Search for the cell housing the specified text and yield its (X, Y) center coordinate. 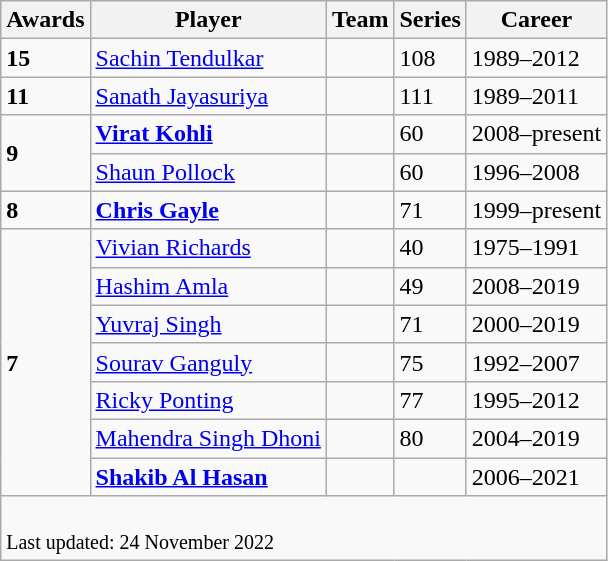
Chris Gayle (208, 210)
75 (430, 362)
Shakib Al Hasan (208, 477)
Career (536, 20)
40 (430, 248)
1989–2012 (536, 58)
Virat Kohli (208, 134)
2008–2019 (536, 286)
111 (430, 96)
Awards (46, 20)
8 (46, 210)
80 (430, 438)
1996–2008 (536, 172)
2004–2019 (536, 438)
2008–present (536, 134)
Ricky Ponting (208, 400)
Yuvraj Singh (208, 324)
11 (46, 96)
Hashim Amla (208, 286)
Vivian Richards (208, 248)
77 (430, 400)
Series (430, 20)
Player (208, 20)
Last updated: 24 November 2022 (304, 528)
1992–2007 (536, 362)
Shaun Pollock (208, 172)
Sachin Tendulkar (208, 58)
1975–1991 (536, 248)
9 (46, 153)
15 (46, 58)
7 (46, 362)
Sourav Ganguly (208, 362)
2006–2021 (536, 477)
1995–2012 (536, 400)
Mahendra Singh Dhoni (208, 438)
Team (360, 20)
108 (430, 58)
Sanath Jayasuriya (208, 96)
49 (430, 286)
2000–2019 (536, 324)
1999–present (536, 210)
1989–2011 (536, 96)
